Pinpoint the cell where the given text exists, returning its (X, Y) midpoint coordinate. 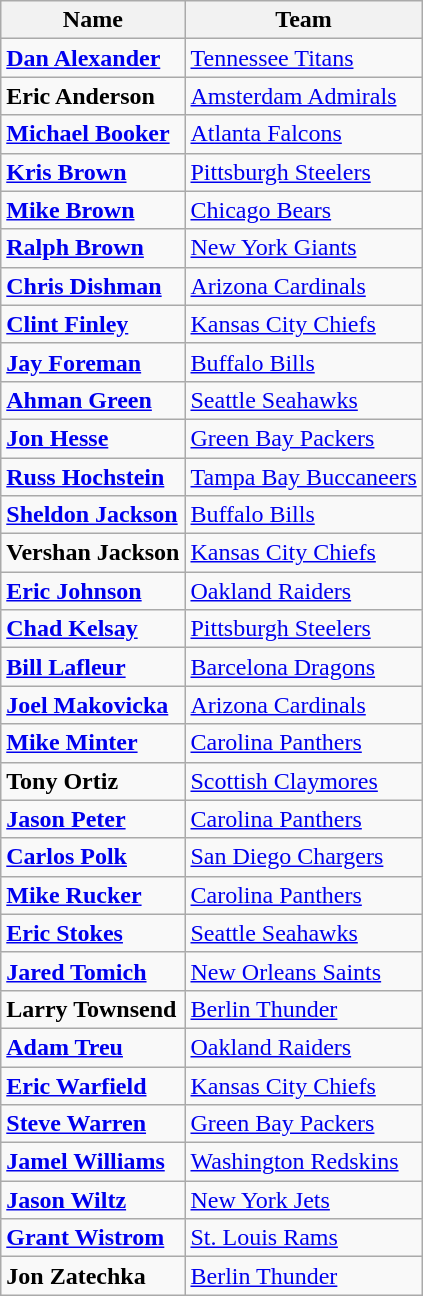
Jason Peter (93, 819)
Eric Anderson (93, 96)
Clint Finley (93, 324)
Jason Wiltz (93, 1200)
Chad Kelsay (93, 629)
Jon Hesse (93, 438)
Eric Johnson (93, 591)
Jon Zatechka (93, 1276)
Ahman Green (93, 400)
Chris Dishman (93, 286)
Larry Townsend (93, 1009)
Carlos Polk (93, 857)
Jared Tomich (93, 971)
Scottish Claymores (304, 781)
Jamel Williams (93, 1162)
Grant Wistrom (93, 1238)
Adam Treu (93, 1047)
Amsterdam Admirals (304, 96)
Chicago Bears (304, 210)
Bill Lafleur (93, 667)
Mike Rucker (93, 895)
Dan Alexander (93, 58)
New York Giants (304, 248)
Tennessee Titans (304, 58)
Washington Redskins (304, 1162)
Tampa Bay Buccaneers (304, 477)
Mike Brown (93, 210)
San Diego Chargers (304, 857)
Russ Hochstein (93, 477)
Barcelona Dragons (304, 667)
Kris Brown (93, 172)
Atlanta Falcons (304, 134)
Mike Minter (93, 743)
Joel Makovicka (93, 705)
New York Jets (304, 1200)
Team (304, 20)
Ralph Brown (93, 248)
Tony Ortiz (93, 781)
Steve Warren (93, 1124)
Name (93, 20)
Vershan Jackson (93, 553)
Eric Stokes (93, 933)
St. Louis Rams (304, 1238)
Michael Booker (93, 134)
Eric Warfield (93, 1085)
New Orleans Saints (304, 971)
Jay Foreman (93, 362)
Sheldon Jackson (93, 515)
